Return the (x, y) coordinate for the center point of the cell that contains the specified text.  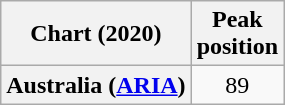
Chart (2020) (96, 34)
Peakposition (237, 34)
Australia (ARIA) (96, 85)
89 (237, 85)
